Identify which cell holds the provided text, then report its [x, y] central coordinate. 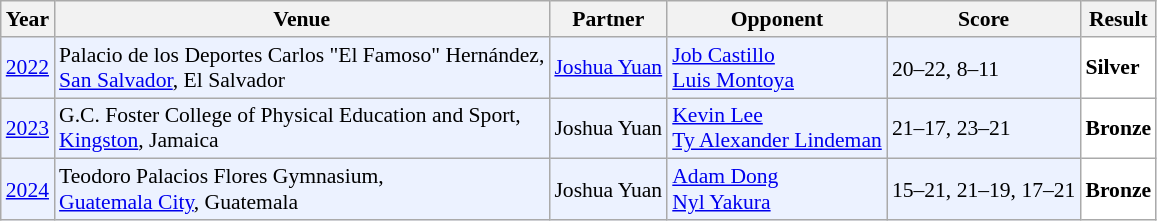
Kevin Lee Ty Alexander Lindeman [777, 128]
Result [1118, 19]
Score [984, 19]
2022 [28, 68]
Job Castillo Luis Montoya [777, 68]
Opponent [777, 19]
Palacio de los Deportes Carlos "El Famoso" Hernández,San Salvador, El Salvador [302, 68]
Partner [608, 19]
Adam Dong Nyl Yakura [777, 190]
21–17, 23–21 [984, 128]
15–21, 21–19, 17–21 [984, 190]
Teodoro Palacios Flores Gymnasium,Guatemala City, Guatemala [302, 190]
2024 [28, 190]
Year [28, 19]
2023 [28, 128]
G.C. Foster College of Physical Education and Sport,Kingston, Jamaica [302, 128]
Venue [302, 19]
Silver [1118, 68]
20–22, 8–11 [984, 68]
